Return [X, Y] of the center of cell containing provided text 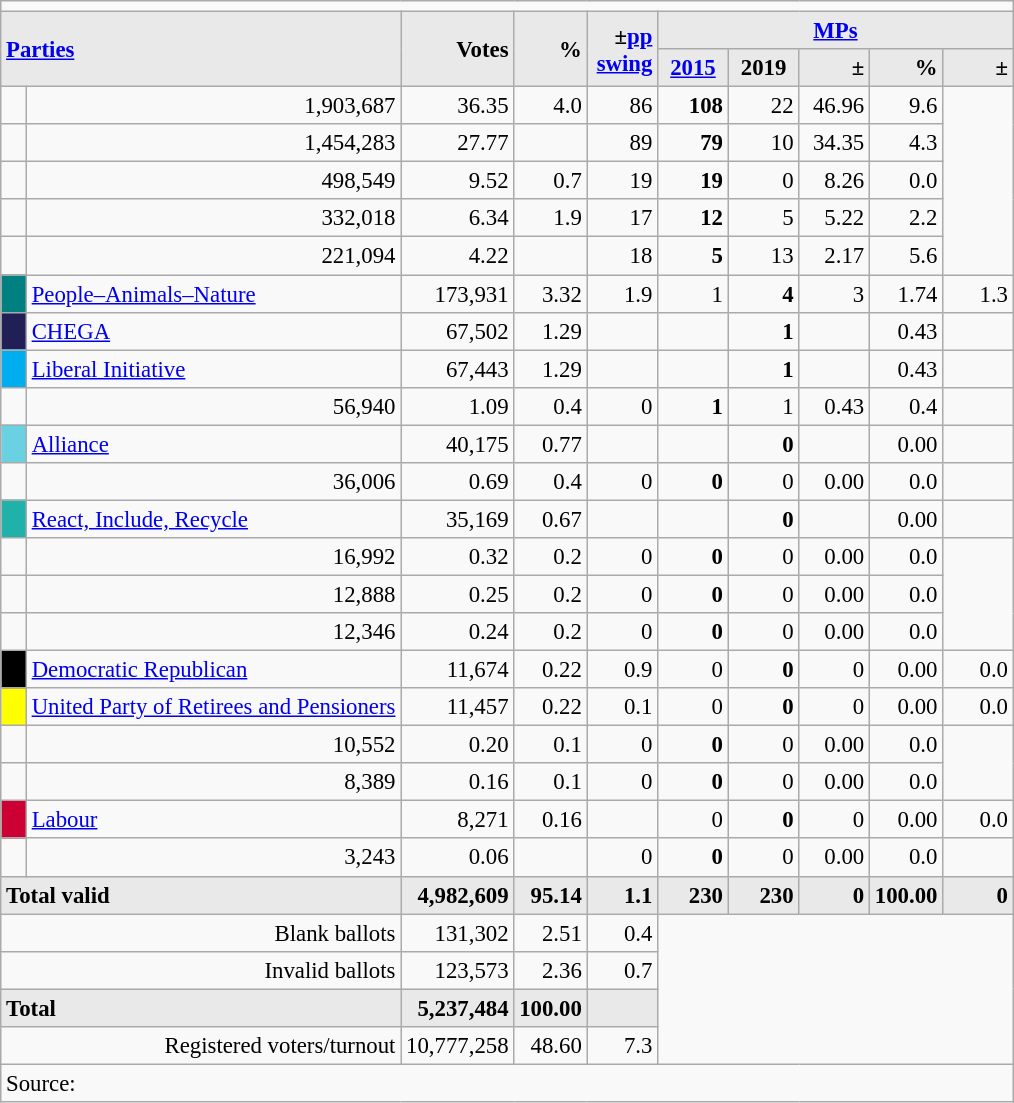
Democratic Republican [213, 670]
Total valid [201, 895]
79 [694, 143]
1.3 [978, 294]
4.0 [550, 106]
0.77 [550, 444]
1,454,283 [213, 143]
2.17 [834, 256]
17 [622, 219]
11,674 [458, 670]
1,903,687 [213, 106]
48.60 [550, 1046]
4 [764, 294]
13 [764, 256]
Source: [508, 1083]
332,018 [213, 219]
123,573 [458, 970]
22 [764, 106]
3 [834, 294]
MPs [836, 31]
Votes [458, 50]
5.22 [834, 219]
4.3 [906, 143]
±pp swing [622, 50]
0.06 [458, 858]
Liberal Initiative [213, 369]
9.6 [906, 106]
8,271 [458, 820]
12,888 [213, 594]
Registered voters/turnout [201, 1046]
173,931 [458, 294]
United Party of Retirees and Pensioners [213, 707]
12 [694, 219]
CHEGA [213, 331]
0.69 [458, 482]
10,777,258 [458, 1046]
People–Animals–Nature [213, 294]
16,992 [213, 557]
108 [694, 106]
36,006 [213, 482]
5,237,484 [458, 1008]
0.24 [458, 632]
34.35 [834, 143]
3,243 [213, 858]
86 [622, 106]
40,175 [458, 444]
Total [201, 1008]
4.22 [458, 256]
9.52 [458, 181]
4,982,609 [458, 895]
6.34 [458, 219]
10,552 [213, 745]
Blank ballots [201, 933]
2015 [694, 68]
2.2 [906, 219]
Labour [213, 820]
8,389 [213, 782]
10 [764, 143]
0.32 [458, 557]
95.14 [550, 895]
89 [622, 143]
36.35 [458, 106]
67,443 [458, 369]
0.67 [550, 519]
27.77 [458, 143]
18 [622, 256]
Invalid ballots [201, 970]
2.51 [550, 933]
1.09 [458, 406]
131,302 [458, 933]
1.1 [622, 895]
35,169 [458, 519]
React, Include, Recycle [213, 519]
67,502 [458, 331]
12,346 [213, 632]
56,940 [213, 406]
8.26 [834, 181]
0.25 [458, 594]
2019 [764, 68]
7.3 [622, 1046]
0.9 [622, 670]
2.36 [550, 970]
11,457 [458, 707]
498,549 [213, 181]
1.74 [906, 294]
221,094 [213, 256]
Parties [201, 50]
46.96 [834, 106]
5.6 [906, 256]
0.20 [458, 745]
3.32 [550, 294]
Alliance [213, 444]
